Pinpoint the cell where the given text exists, returning its [X, Y] midpoint coordinate. 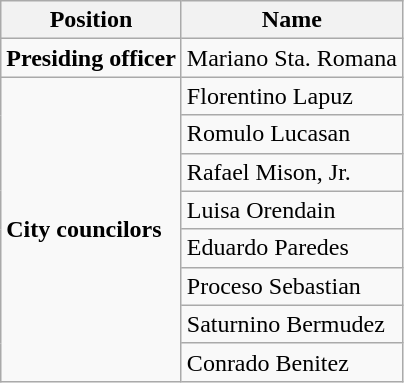
Florentino Lapuz [292, 96]
Conrado Benitez [292, 362]
Romulo Lucasan [292, 134]
City councilors [92, 229]
Rafael Mison, Jr. [292, 172]
Mariano Sta. Romana [292, 58]
Proceso Sebastian [292, 286]
Saturnino Bermudez [292, 324]
Luisa Orendain [292, 210]
Presiding officer [92, 58]
Position [92, 20]
Name [292, 20]
Eduardo Paredes [292, 248]
